Output the (x, y) coordinate of the center of the cell containing the given text.  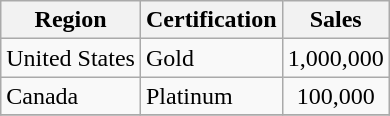
100,000 (336, 96)
Platinum (211, 96)
United States (71, 58)
Certification (211, 20)
Canada (71, 96)
1,000,000 (336, 58)
Sales (336, 20)
Region (71, 20)
Gold (211, 58)
